Capture the cell that displays the provided text and extract its [x, y] central coordinate. 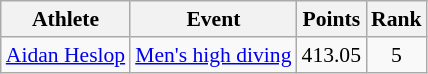
Event [213, 19]
Athlete [66, 19]
Aidan Heslop [66, 55]
Points [332, 19]
Men's high diving [213, 55]
413.05 [332, 55]
5 [396, 55]
Rank [396, 19]
